Pinpoint the cell where the given text exists, returning its [x, y] midpoint coordinate. 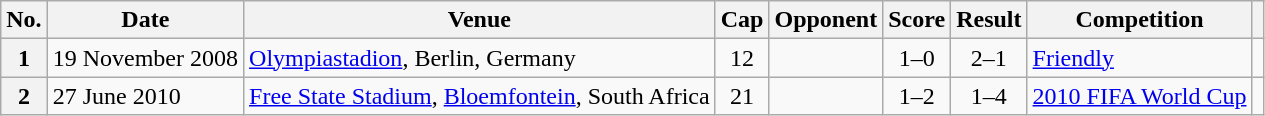
2–1 [989, 58]
Date [145, 20]
21 [742, 96]
27 June 2010 [145, 96]
1–2 [917, 96]
2 [24, 96]
Venue [480, 20]
No. [24, 20]
Olympiastadion, Berlin, Germany [480, 58]
Score [917, 20]
1–0 [917, 58]
Competition [1140, 20]
19 November 2008 [145, 58]
Cap [742, 20]
1–4 [989, 96]
2010 FIFA World Cup [1140, 96]
Free State Stadium, Bloemfontein, South Africa [480, 96]
12 [742, 58]
1 [24, 58]
Result [989, 20]
Opponent [826, 20]
Friendly [1140, 58]
